Scan for the cell matching the given text and deliver its (x, y) coordinate at center. 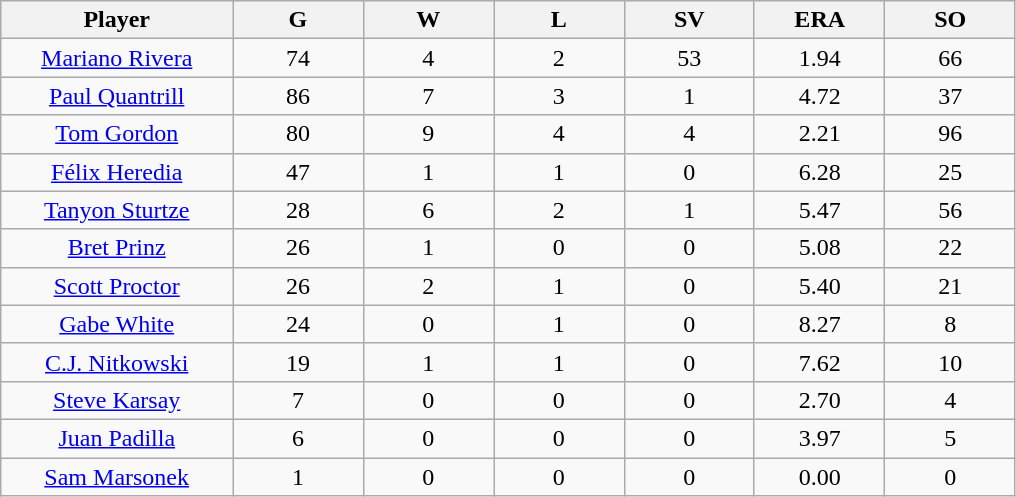
Sam Marsonek (117, 477)
G (298, 20)
Mariano Rivera (117, 58)
80 (298, 134)
5 (950, 438)
Paul Quantrill (117, 96)
Juan Padilla (117, 438)
86 (298, 96)
5.08 (819, 248)
28 (298, 210)
21 (950, 286)
4.72 (819, 96)
8 (950, 324)
74 (298, 58)
22 (950, 248)
8.27 (819, 324)
3 (559, 96)
1.94 (819, 58)
53 (689, 58)
C.J. Nitkowski (117, 362)
ERA (819, 20)
0.00 (819, 477)
Bret Prinz (117, 248)
24 (298, 324)
Tanyon Sturtze (117, 210)
W (428, 20)
66 (950, 58)
SO (950, 20)
9 (428, 134)
Scott Proctor (117, 286)
2.70 (819, 400)
L (559, 20)
47 (298, 172)
5.40 (819, 286)
2.21 (819, 134)
3.97 (819, 438)
Félix Heredia (117, 172)
SV (689, 20)
7.62 (819, 362)
56 (950, 210)
5.47 (819, 210)
19 (298, 362)
96 (950, 134)
25 (950, 172)
Tom Gordon (117, 134)
Gabe White (117, 324)
10 (950, 362)
6.28 (819, 172)
37 (950, 96)
Player (117, 20)
Steve Karsay (117, 400)
